Extract the (X, Y) coordinate from the center of the cell holding the provided text.  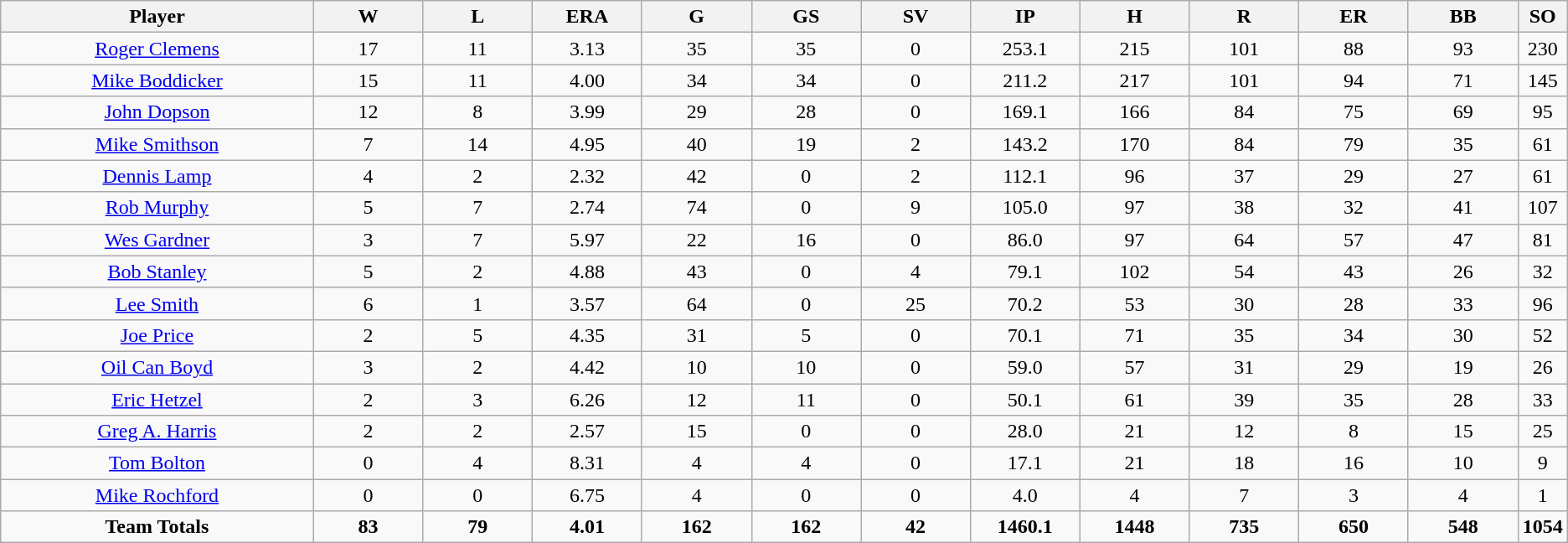
4.00 (588, 80)
17 (369, 49)
4.0 (1025, 495)
41 (1462, 208)
ERA (588, 17)
SV (916, 17)
211.2 (1025, 80)
143.2 (1025, 144)
Mike Rochford (157, 495)
1448 (1134, 527)
G (697, 17)
8.31 (588, 463)
6 (369, 303)
52 (1543, 335)
6.26 (588, 400)
Mike Smithson (157, 144)
54 (1245, 271)
75 (1354, 112)
74 (697, 208)
93 (1462, 49)
L (477, 17)
14 (477, 144)
50.1 (1025, 400)
ER (1354, 17)
37 (1245, 176)
4.35 (588, 335)
38 (1245, 208)
217 (1134, 80)
IP (1025, 17)
4.88 (588, 271)
Player (157, 17)
28.0 (1025, 432)
83 (369, 527)
69 (1462, 112)
3.99 (588, 112)
53 (1134, 303)
230 (1543, 49)
4.95 (588, 144)
W (369, 17)
70.1 (1025, 335)
Mike Boddicker (157, 80)
John Dopson (157, 112)
Bob Stanley (157, 271)
Team Totals (157, 527)
27 (1462, 176)
70.2 (1025, 303)
Roger Clemens (157, 49)
3.57 (588, 303)
H (1134, 17)
17.1 (1025, 463)
102 (1134, 271)
59.0 (1025, 367)
Tom Bolton (157, 463)
145 (1543, 80)
Wes Gardner (157, 240)
105.0 (1025, 208)
79.1 (1025, 271)
2.74 (588, 208)
22 (697, 240)
R (1245, 17)
215 (1134, 49)
4.42 (588, 367)
40 (697, 144)
BB (1462, 17)
2.57 (588, 432)
81 (1543, 240)
166 (1134, 112)
Joe Price (157, 335)
Lee Smith (157, 303)
39 (1245, 400)
650 (1354, 527)
170 (1134, 144)
95 (1543, 112)
88 (1354, 49)
107 (1543, 208)
47 (1462, 240)
Dennis Lamp (157, 176)
112.1 (1025, 176)
6.75 (588, 495)
1460.1 (1025, 527)
3.13 (588, 49)
18 (1245, 463)
GS (806, 17)
5.97 (588, 240)
253.1 (1025, 49)
169.1 (1025, 112)
Oil Can Boyd (157, 367)
Eric Hetzel (157, 400)
86.0 (1025, 240)
Greg A. Harris (157, 432)
1054 (1543, 527)
4.01 (588, 527)
Rob Murphy (157, 208)
SO (1543, 17)
2.32 (588, 176)
94 (1354, 80)
735 (1245, 527)
548 (1462, 527)
